From the cell containing the given text, extract its center point as (X, Y) coordinate. 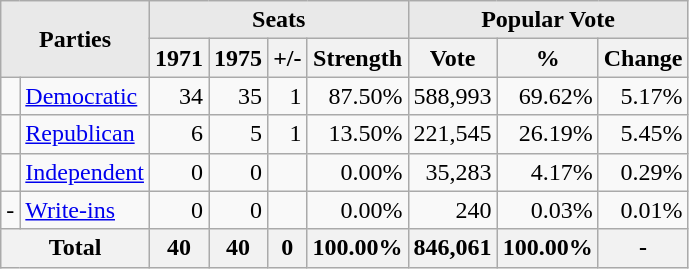
Vote (452, 58)
% (548, 58)
588,993 (452, 96)
Strength (358, 58)
Democratic (85, 96)
1971 (178, 58)
5.45% (643, 134)
846,061 (452, 248)
Popular Vote (548, 20)
Total (76, 248)
0.01% (643, 210)
4.17% (548, 172)
Seats (278, 20)
0.03% (548, 210)
Republican (85, 134)
87.50% (358, 96)
Independent (85, 172)
+/- (288, 58)
1975 (238, 58)
Change (643, 58)
35 (238, 96)
Parties (76, 39)
5 (238, 134)
6 (178, 134)
240 (452, 210)
5.17% (643, 96)
35,283 (452, 172)
0.29% (643, 172)
34 (178, 96)
13.50% (358, 134)
26.19% (548, 134)
221,545 (452, 134)
69.62% (548, 96)
Write-ins (85, 210)
